Extract the [x, y] coordinate from the center of the cell holding the provided text.  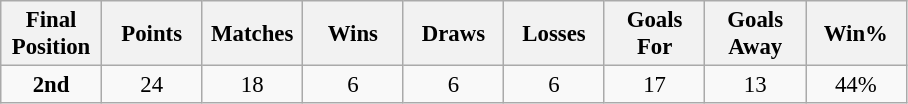
17 [654, 85]
44% [856, 85]
Goals Away [756, 34]
Matches [252, 34]
Points [152, 34]
Win% [856, 34]
13 [756, 85]
18 [252, 85]
Wins [354, 34]
Final Position [52, 34]
Draws [454, 34]
Losses [554, 34]
24 [152, 85]
Goals For [654, 34]
2nd [52, 85]
